Return the [X, Y] coordinate for the center point of the cell that contains the specified text.  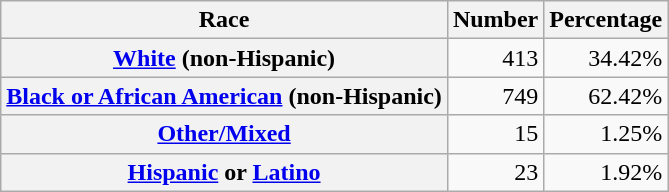
Race [224, 20]
Other/Mixed [224, 134]
White (non-Hispanic) [224, 58]
413 [495, 58]
23 [495, 172]
62.42% [606, 96]
15 [495, 134]
Number [495, 20]
1.25% [606, 134]
Percentage [606, 20]
Hispanic or Latino [224, 172]
1.92% [606, 172]
749 [495, 96]
Black or African American (non-Hispanic) [224, 96]
34.42% [606, 58]
